Output the [X, Y] coordinate of the center of the cell containing the given text.  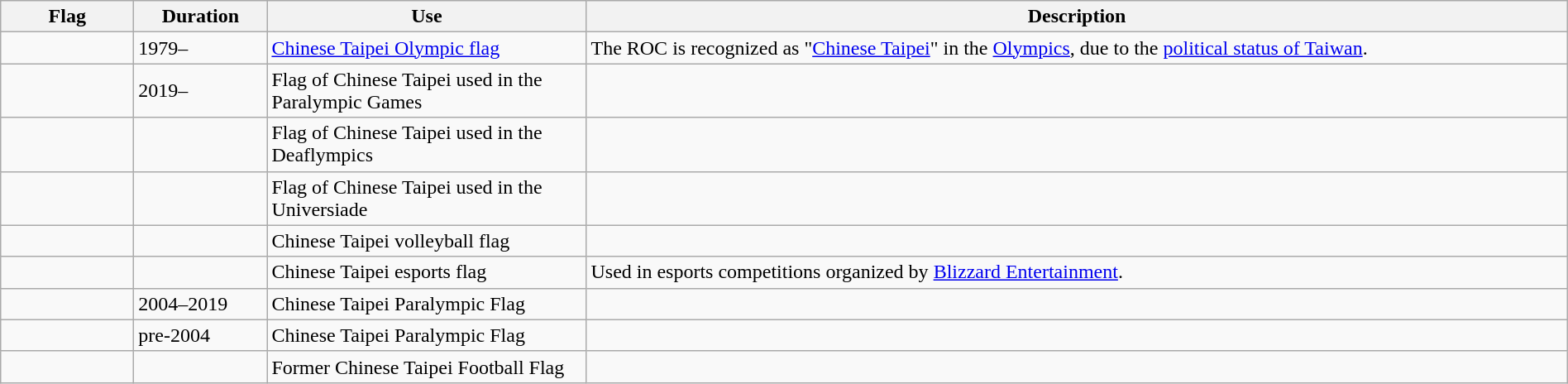
Flag of Chinese Taipei used in the Paralympic Games [427, 91]
Chinese Taipei esports flag [427, 272]
Flag of Chinese Taipei used in the Deaflympics [427, 144]
The ROC is recognized as "Chinese Taipei" in the Olympics, due to the political status of Taiwan. [1077, 48]
1979– [200, 48]
Flag [68, 17]
Description [1077, 17]
Chinese Taipei volleyball flag [427, 241]
Used in esports competitions organized by Blizzard Entertainment. [1077, 272]
2004–2019 [200, 304]
Chinese Taipei Olympic flag [427, 48]
Duration [200, 17]
2019– [200, 91]
Flag of Chinese Taipei used in the Universiade [427, 199]
pre-2004 [200, 335]
Use [427, 17]
Former Chinese Taipei Football Flag [427, 367]
